Scan for the cell matching the given text and deliver its [x, y] coordinate at center. 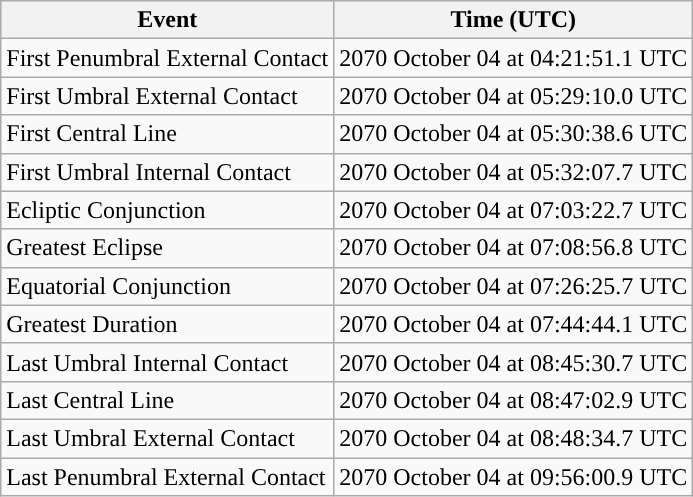
2070 October 04 at 09:56:00.9 UTC [514, 477]
Equatorial Conjunction [168, 286]
Greatest Duration [168, 324]
Last Umbral Internal Contact [168, 362]
2070 October 04 at 05:32:07.7 UTC [514, 172]
2070 October 04 at 08:47:02.9 UTC [514, 400]
First Umbral External Contact [168, 96]
2070 October 04 at 07:44:44.1 UTC [514, 324]
Ecliptic Conjunction [168, 210]
2070 October 04 at 07:26:25.7 UTC [514, 286]
2070 October 04 at 08:45:30.7 UTC [514, 362]
Last Penumbral External Contact [168, 477]
2070 October 04 at 07:03:22.7 UTC [514, 210]
Last Umbral External Contact [168, 438]
First Central Line [168, 134]
2070 October 04 at 07:08:56.8 UTC [514, 248]
Last Central Line [168, 400]
Event [168, 20]
2070 October 04 at 04:21:51.1 UTC [514, 58]
Greatest Eclipse [168, 248]
2070 October 04 at 05:29:10.0 UTC [514, 96]
First Umbral Internal Contact [168, 172]
2070 October 04 at 08:48:34.7 UTC [514, 438]
2070 October 04 at 05:30:38.6 UTC [514, 134]
First Penumbral External Contact [168, 58]
Time (UTC) [514, 20]
